For the text-containing cell, return its midpoint in (x, y) coordinate format. 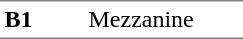
B1 (42, 20)
Mezzanine (164, 20)
